Locate the cell with the specified text and output its (x, y) center coordinate. 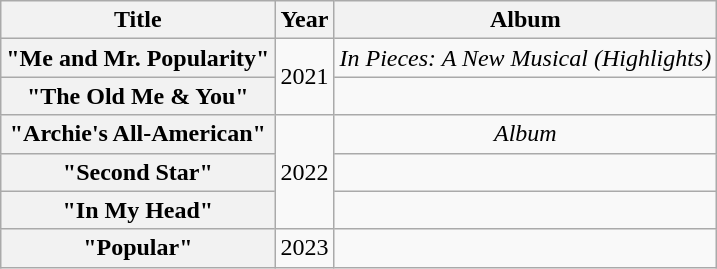
2021 (304, 77)
2022 (304, 172)
"Popular" (138, 248)
"The Old Me & You" (138, 96)
Title (138, 20)
"Archie's All-American" (138, 134)
"Me and Mr. Popularity" (138, 58)
In Pieces: A New Musical (Highlights) (526, 58)
"In My Head" (138, 210)
"Second Star" (138, 172)
Year (304, 20)
2023 (304, 248)
